Return [x, y] of the center of cell containing provided text 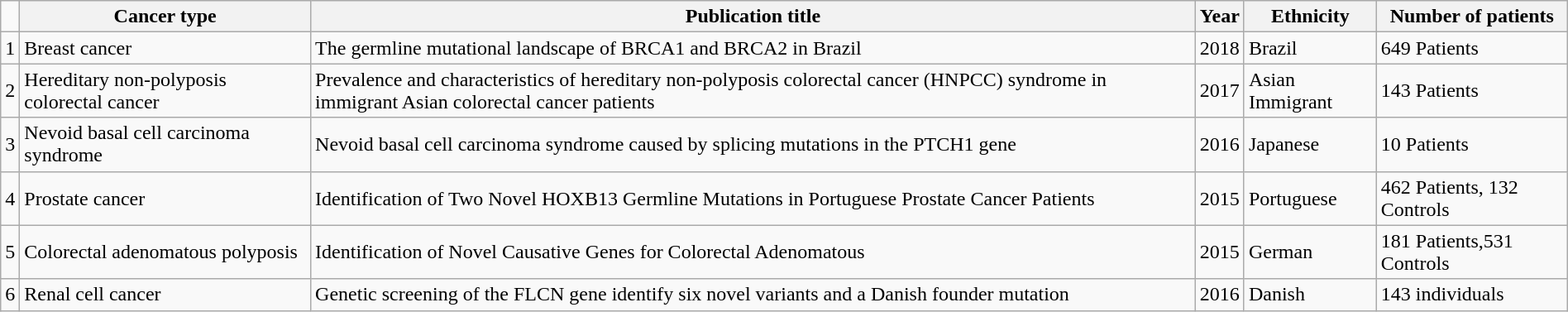
5 [10, 252]
3 [10, 144]
649 Patients [1472, 48]
Hereditary non-polyposis colorectal cancer [165, 91]
German [1310, 252]
Prostate cancer [165, 199]
143 Patients [1472, 91]
Ethnicity [1310, 17]
Identification of Novel Causative Genes for Colorectal Adenomatous [753, 252]
Asian Immigrant [1310, 91]
181 Patients,531 Controls [1472, 252]
Nevoid basal cell carcinoma syndrome caused by splicing mutations in the PTCH1 gene [753, 144]
10 Patients [1472, 144]
Brazil [1310, 48]
2018 [1219, 48]
Renal cell cancer [165, 295]
4 [10, 199]
6 [10, 295]
2 [10, 91]
Danish [1310, 295]
Genetic screening of the FLCN gene identify six novel variants and a Danish founder mutation [753, 295]
Year [1219, 17]
Publication title [753, 17]
143 individuals [1472, 295]
462 Patients, 132 Controls [1472, 199]
Number of patients [1472, 17]
Colorectal adenomatous polyposis [165, 252]
Identification of Two Novel HOXB13 Germline Mutations in Portuguese Prostate Cancer Patients [753, 199]
The germline mutational landscape of BRCA1 and BRCA2 in Brazil [753, 48]
Japanese [1310, 144]
2017 [1219, 91]
Prevalence and characteristics of hereditary non-polyposis colorectal cancer (HNPCC) syndrome in immigrant Asian colorectal cancer patients [753, 91]
Cancer type [165, 17]
Nevoid basal cell carcinoma syndrome [165, 144]
Breast cancer [165, 48]
1 [10, 48]
Portuguese [1310, 199]
